Detect which cell encompasses the target text, then output its [x, y] center coordinate. 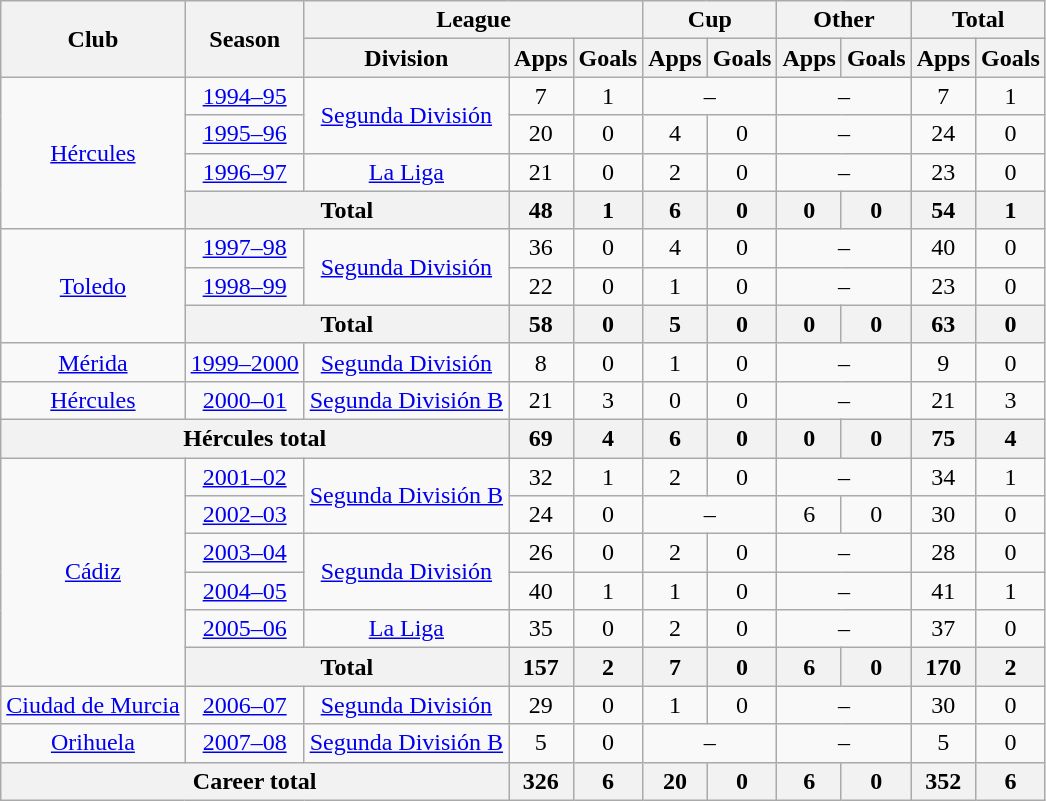
48 [541, 210]
Hércules total [255, 438]
29 [541, 705]
2000–01 [244, 400]
League [474, 20]
352 [943, 781]
1997–98 [244, 248]
1994–95 [244, 96]
34 [943, 477]
Cádiz [93, 572]
Mérida [93, 362]
2005–06 [244, 629]
Other [844, 20]
2004–05 [244, 591]
Career total [255, 781]
63 [943, 324]
1995–96 [244, 134]
32 [541, 477]
75 [943, 438]
2002–03 [244, 515]
35 [541, 629]
54 [943, 210]
2006–07 [244, 705]
36 [541, 248]
1999–2000 [244, 362]
Cup [710, 20]
Club [93, 39]
41 [943, 591]
Season [244, 39]
1996–97 [244, 172]
2003–04 [244, 553]
Toledo [93, 286]
Division [406, 58]
37 [943, 629]
170 [943, 667]
2007–08 [244, 743]
26 [541, 553]
8 [541, 362]
1998–99 [244, 286]
326 [541, 781]
58 [541, 324]
28 [943, 553]
9 [943, 362]
Orihuela [93, 743]
69 [541, 438]
Ciudad de Murcia [93, 705]
2001–02 [244, 477]
22 [541, 286]
157 [541, 667]
